Provide the [x, y] coordinate of the cell's center where the given text is located.  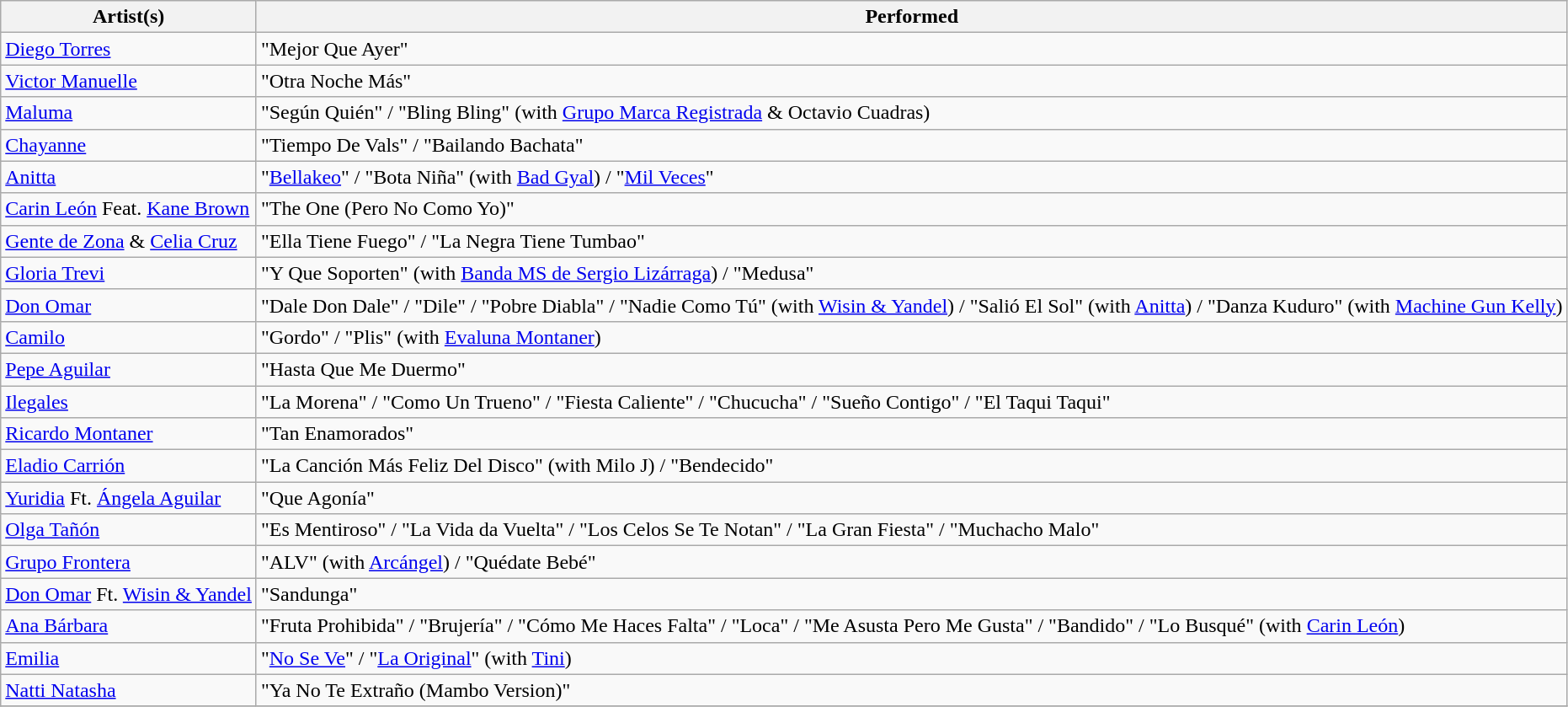
Chayanne [129, 145]
"The One (Pero No Como Yo)" [911, 209]
"Sandunga" [911, 594]
Pepe Aguilar [129, 369]
"Tiempo De Vals" / "Bailando Bachata" [911, 145]
"Tan Enamorados" [911, 434]
Victor Manuelle [129, 81]
Performed [911, 17]
"Fruta Prohibida" / "Brujería" / "Cómo Me Haces Falta" / "Loca" / "Me Asusta Pero Me Gusta" / "Bandido" / "Lo Busqué" (with Carin León) [911, 626]
Don Omar Ft. Wisin & Yandel [129, 594]
"Bellakeo" / "Bota Niña" (with Bad Gyal) / "Mil Veces" [911, 177]
Camilo [129, 337]
Ricardo Montaner [129, 434]
Artist(s) [129, 17]
Olga Tañón [129, 530]
Ilegales [129, 402]
"Es Mentiroso" / "La Vida da Vuelta" / "Los Celos Se Te Notan" / "La Gran Fiesta" / "Muchacho Malo" [911, 530]
Eladio Carrión [129, 466]
Diego Torres [129, 49]
Ana Bárbara [129, 626]
Grupo Frontera [129, 562]
"Otra Noche Más" [911, 81]
Maluma [129, 113]
"Hasta Que Me Duermo" [911, 369]
"Según Quién" / "Bling Bling" (with Grupo Marca Registrada & Octavio Cuadras) [911, 113]
Gloria Trevi [129, 273]
Natti Natasha [129, 690]
"Que Agonía" [911, 498]
Don Omar [129, 305]
Yuridia Ft. Ángela Aguilar [129, 498]
"Ya No Te Extraño (Mambo Version)" [911, 690]
Anitta [129, 177]
"Mejor Que Ayer" [911, 49]
"La Morena" / "Como Un Trueno" / "Fiesta Caliente" / "Chucucha" / "Sueño Contigo" / "El Taqui Taqui" [911, 402]
"Y Que Soporten" (with Banda MS de Sergio Lizárraga) / "Medusa" [911, 273]
"No Se Ve" / "La Original" (with Tini) [911, 658]
Carin León Feat. Kane Brown [129, 209]
"La Canción Más Feliz Del Disco" (with Milo J) / "Bendecido" [911, 466]
Gente de Zona & Celia Cruz [129, 241]
"Ella Tiene Fuego" / "La Negra Tiene Tumbao" [911, 241]
Emilia [129, 658]
"Gordo" / "Plis" (with Evaluna Montaner) [911, 337]
"ALV" (with Arcángel) / "Quédate Bebé" [911, 562]
